Detect which cell encompasses the target text, then output its (X, Y) center coordinate. 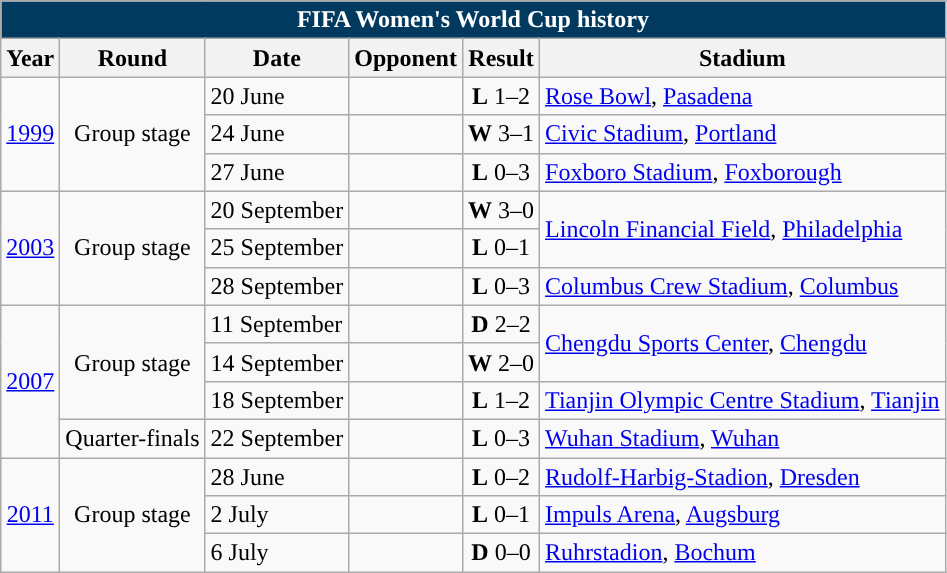
Chengdu Sports Center, Chengdu (743, 343)
28 September (277, 286)
1999 (30, 134)
Lincoln Financial Field, Philadelphia (743, 229)
2007 (30, 381)
W 3–0 (500, 210)
2 July (277, 515)
20 September (277, 210)
Tianjin Olympic Centre Stadium, Tianjin (743, 400)
Foxboro Stadium, Foxborough (743, 172)
Year (30, 58)
Impuls Arena, Augsburg (743, 515)
6 July (277, 553)
11 September (277, 324)
Civic Stadium, Portland (743, 134)
28 June (277, 477)
Wuhan Stadium, Wuhan (743, 438)
24 June (277, 134)
2003 (30, 248)
Opponent (406, 58)
Ruhrstadion, Bochum (743, 553)
W 2–0 (500, 362)
D 0–0 (500, 553)
Date (277, 58)
20 June (277, 96)
Columbus Crew Stadium, Columbus (743, 286)
Rose Bowl, Pasadena (743, 96)
Rudolf-Harbig-Stadion, Dresden (743, 477)
Quarter-finals (132, 438)
18 September (277, 400)
L 0–2 (500, 477)
D 2–2 (500, 324)
Round (132, 58)
Result (500, 58)
22 September (277, 438)
25 September (277, 248)
W 3–1 (500, 134)
27 June (277, 172)
FIFA Women's World Cup history (473, 20)
Stadium (743, 58)
2011 (30, 515)
14 September (277, 362)
